Return [X, Y] of the center of cell containing provided text 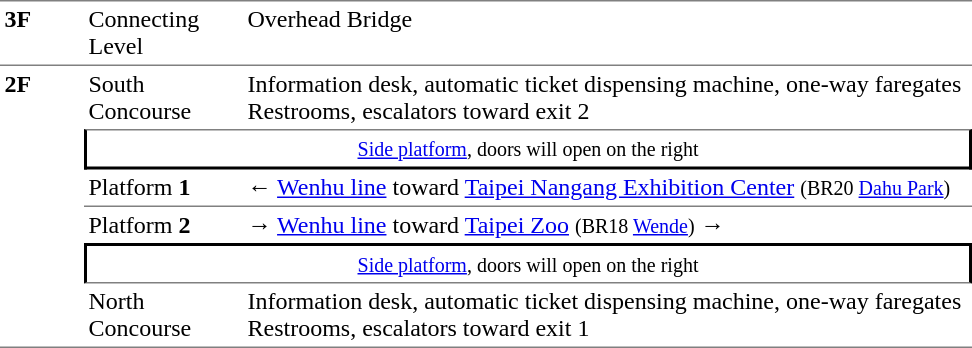
2F [42, 207]
Information desk, automatic ticket dispensing machine, one-way faregatesRestrooms, escalators toward exit 2 [608, 98]
North Concourse [164, 316]
Information desk, automatic ticket dispensing machine, one-way faregatesRestrooms, escalators toward exit 1 [608, 316]
Overhead Bridge [608, 33]
← Wenhu line toward Taipei Nangang Exhibition Center (BR20 Dahu Park) [608, 189]
Platform 2 [164, 225]
3F [42, 33]
Platform 1 [164, 189]
→ Wenhu line toward Taipei Zoo (BR18 Wende) → [608, 225]
Connecting Level [164, 33]
South Concourse [164, 98]
